Output the (x, y) coordinate of the center of the cell containing the given text.  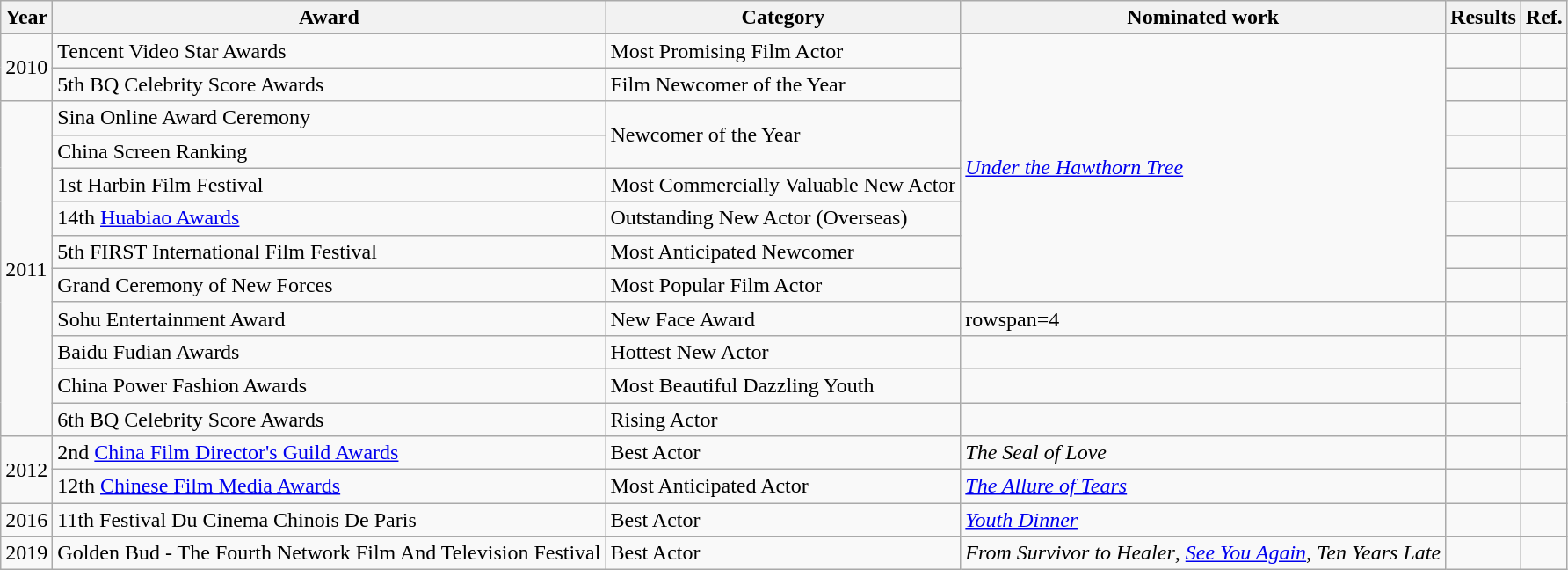
2010 (26, 68)
Nominated work (1203, 18)
The Seal of Love (1203, 453)
Results (1484, 18)
Most Promising Film Actor (783, 51)
Outstanding New Actor (Overseas) (783, 218)
Golden Bud - The Fourth Network Film And Television Festival (329, 553)
2nd China Film Director's Guild Awards (329, 453)
Category (783, 18)
Year (26, 18)
Sohu Entertainment Award (329, 318)
Under the Hawthorn Tree (1203, 168)
Most Popular Film Actor (783, 285)
Most Beautiful Dazzling Youth (783, 385)
Sina Online Award Ceremony (329, 118)
1st Harbin Film Festival (329, 185)
The Allure of Tears (1203, 486)
Most Anticipated Actor (783, 486)
From Survivor to Healer, See You Again, Ten Years Late (1203, 553)
Youth Dinner (1203, 520)
New Face Award (783, 318)
12th Chinese Film Media Awards (329, 486)
China Screen Ranking (329, 151)
Film Newcomer of the Year (783, 84)
Award (329, 18)
Grand Ceremony of New Forces (329, 285)
5th BQ Celebrity Score Awards (329, 84)
2019 (26, 553)
Newcomer of the Year (783, 135)
Most Commercially Valuable New Actor (783, 185)
rowspan=4 (1203, 318)
2011 (26, 269)
Rising Actor (783, 420)
2012 (26, 470)
11th Festival Du Cinema Chinois De Paris (329, 520)
6th BQ Celebrity Score Awards (329, 420)
Hottest New Actor (783, 352)
14th Huabiao Awards (329, 218)
Ref. (1543, 18)
2016 (26, 520)
China Power Fashion Awards (329, 385)
Baidu Fudian Awards (329, 352)
5th FIRST International Film Festival (329, 252)
Tencent Video Star Awards (329, 51)
Most Anticipated Newcomer (783, 252)
